Scan for the cell matching the given text and deliver its (X, Y) coordinate at center. 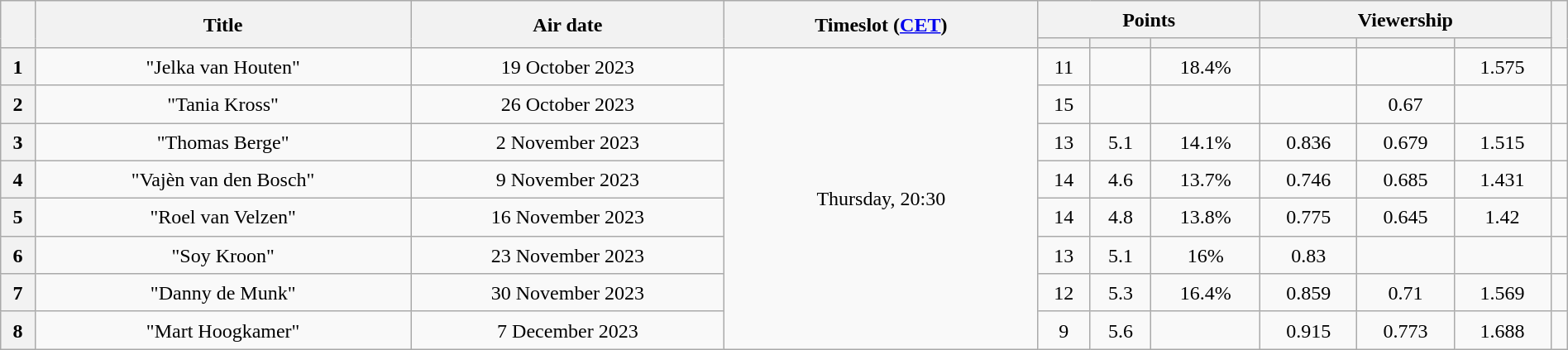
0.746 (1308, 180)
30 November 2023 (567, 293)
23 November 2023 (567, 255)
11 (1064, 66)
14.1% (1206, 141)
1.431 (1502, 180)
"Thomas Berge" (223, 141)
Title (223, 25)
1.688 (1502, 330)
1 (18, 66)
Thursday, 20:30 (882, 198)
4.8 (1121, 218)
1.575 (1502, 66)
5.6 (1121, 330)
2 (18, 104)
8 (18, 330)
1.42 (1502, 218)
0.679 (1406, 141)
4 (18, 180)
9 November 2023 (567, 180)
6 (18, 255)
4.6 (1121, 180)
0.71 (1406, 293)
"Danny de Munk" (223, 293)
1.569 (1502, 293)
26 October 2023 (567, 104)
"Roel van Velzen" (223, 218)
0.67 (1406, 104)
9 (1064, 330)
7 (18, 293)
"Vajèn van den Bosch" (223, 180)
Viewership (1406, 20)
Timeslot (CET) (882, 25)
0.685 (1406, 180)
13.7% (1206, 180)
3 (18, 141)
5 (18, 218)
0.773 (1406, 330)
15 (1064, 104)
12 (1064, 293)
0.775 (1308, 218)
5.3 (1121, 293)
0.836 (1308, 141)
1.515 (1502, 141)
"Tania Kross" (223, 104)
7 December 2023 (567, 330)
16.4% (1206, 293)
0.915 (1308, 330)
16% (1206, 255)
0.645 (1406, 218)
"Soy Kroon" (223, 255)
"Mart Hoogkamer" (223, 330)
0.83 (1308, 255)
Points (1150, 20)
16 November 2023 (567, 218)
13.8% (1206, 218)
2 November 2023 (567, 141)
"Jelka van Houten" (223, 66)
Air date (567, 25)
0.859 (1308, 293)
18.4% (1206, 66)
19 October 2023 (567, 66)
